From the cell containing the given text, extract its center point as (x, y) coordinate. 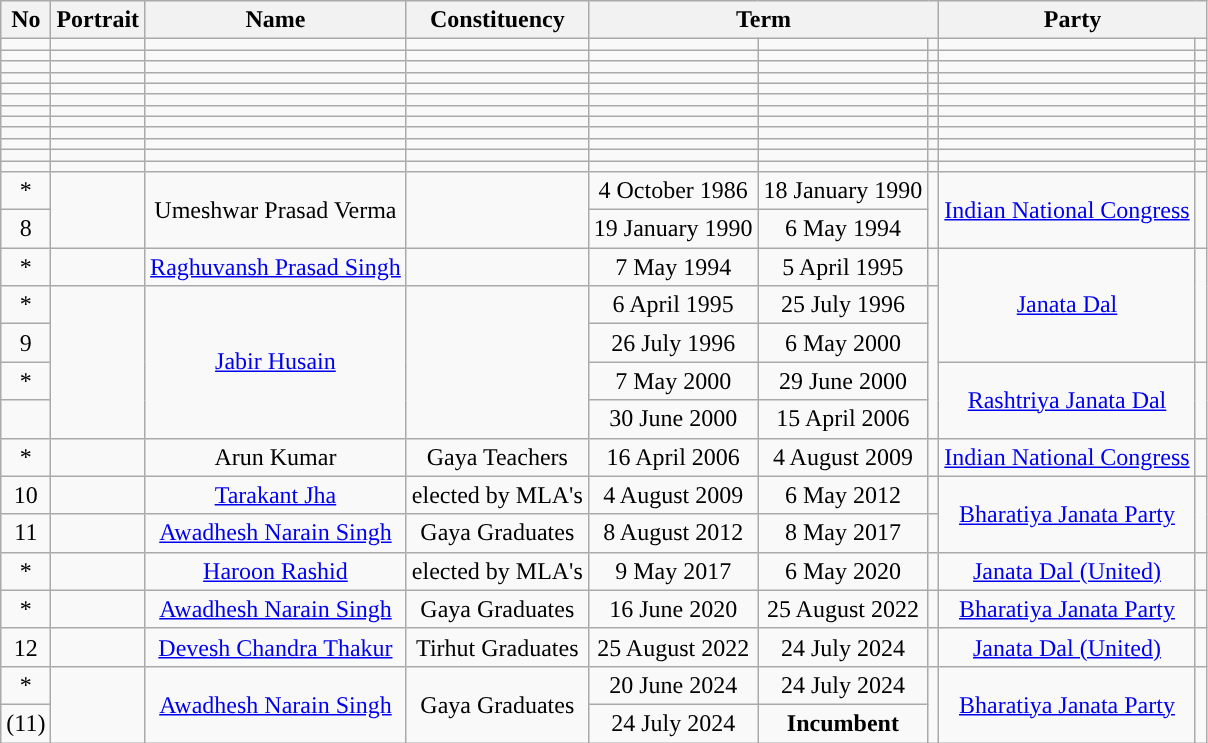
30 June 2000 (673, 419)
8 May 2017 (843, 533)
Incumbent (843, 723)
Tirhut Graduates (497, 647)
Arun Kumar (276, 457)
7 May 2000 (673, 381)
6 May 2000 (843, 343)
Name (276, 20)
12 (26, 647)
9 May 2017 (673, 571)
Umeshwar Prasad Verma (276, 210)
8 August 2012 (673, 533)
19 January 1990 (673, 229)
6 May 1994 (843, 229)
Term (763, 20)
11 (26, 533)
Party (1072, 20)
Constituency (497, 20)
Janata Dal (1067, 305)
Raghuvansh Prasad Singh (276, 267)
16 April 2006 (673, 457)
Devesh Chandra Thakur (276, 647)
26 July 1996 (673, 343)
16 June 2020 (673, 609)
Rashtriya Janata Dal (1067, 400)
8 (26, 229)
No (26, 20)
Portrait (98, 20)
18 January 1990 (843, 191)
7 May 1994 (673, 267)
(11) (26, 723)
15 April 2006 (843, 419)
5 April 1995 (843, 267)
Jabir Husain (276, 362)
25 July 1996 (843, 305)
10 (26, 495)
29 June 2000 (843, 381)
Haroon Rashid (276, 571)
Gaya Teachers (497, 457)
4 October 1986 (673, 191)
20 June 2024 (673, 685)
Tarakant Jha (276, 495)
6 May 2012 (843, 495)
6 April 1995 (673, 305)
6 May 2020 (843, 571)
9 (26, 343)
